Extract the [x, y] coordinate from the center of the cell holding the provided text.  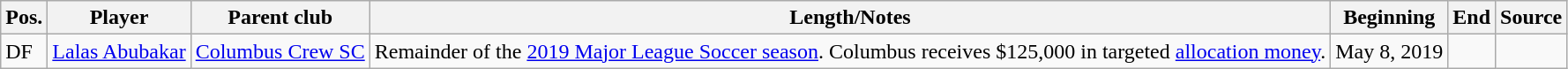
Pos. [25, 18]
May 8, 2019 [1390, 51]
DF [25, 51]
Lalas Abubakar [119, 51]
Remainder of the 2019 Major League Soccer season. Columbus receives $125,000 in targeted allocation money. [850, 51]
Beginning [1390, 18]
Player [119, 18]
Columbus Crew SC [280, 51]
Parent club [280, 18]
Source [1531, 18]
Length/Notes [850, 18]
End [1472, 18]
